Pinpoint the cell where the given text exists, returning its (x, y) midpoint coordinate. 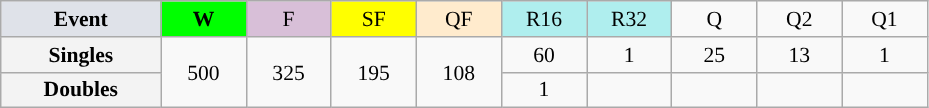
F (288, 19)
500 (204, 72)
25 (714, 55)
195 (374, 72)
108 (458, 72)
Event (81, 19)
13 (800, 55)
R16 (544, 19)
R32 (628, 19)
SF (374, 19)
W (204, 19)
Singles (81, 55)
60 (544, 55)
QF (458, 19)
Doubles (81, 90)
Q1 (884, 19)
325 (288, 72)
Q2 (800, 19)
Q (714, 19)
